Identify which cell holds the provided text, then report its [X, Y] central coordinate. 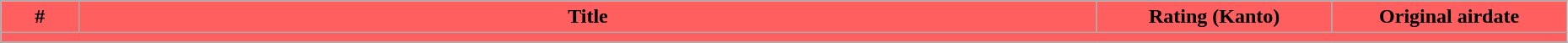
Title [589, 17]
Rating (Kanto) [1214, 17]
# [40, 17]
Original airdate [1449, 17]
